Extract the [X, Y] coordinate from the center of the cell holding the provided text.  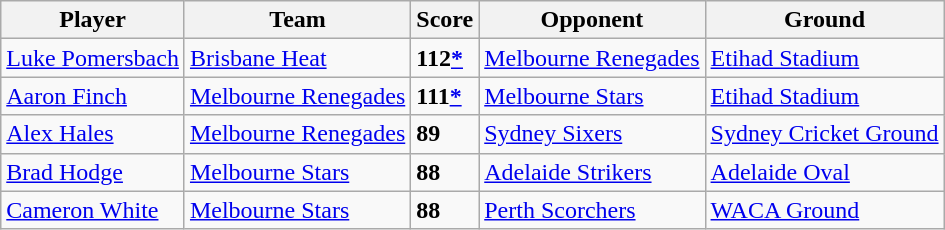
Aaron Finch [93, 96]
Brad Hodge [93, 172]
Team [297, 20]
Perth Scorchers [592, 210]
Ground [824, 20]
WACA Ground [824, 210]
111* [445, 96]
Cameron White [93, 210]
89 [445, 134]
Brisbane Heat [297, 58]
Player [93, 20]
Adelaide Strikers [592, 172]
Sydney Sixers [592, 134]
Alex Hales [93, 134]
112* [445, 58]
Luke Pomersbach [93, 58]
Adelaide Oval [824, 172]
Score [445, 20]
Opponent [592, 20]
Sydney Cricket Ground [824, 134]
